Find where the given text appears and provide that cell's center as [x, y] coordinate. 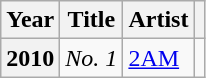
2AM [158, 58]
Title [92, 20]
Year [30, 20]
2010 [30, 58]
No. 1 [92, 58]
Artist [158, 20]
